Identify which cell holds the provided text, then report its (x, y) central coordinate. 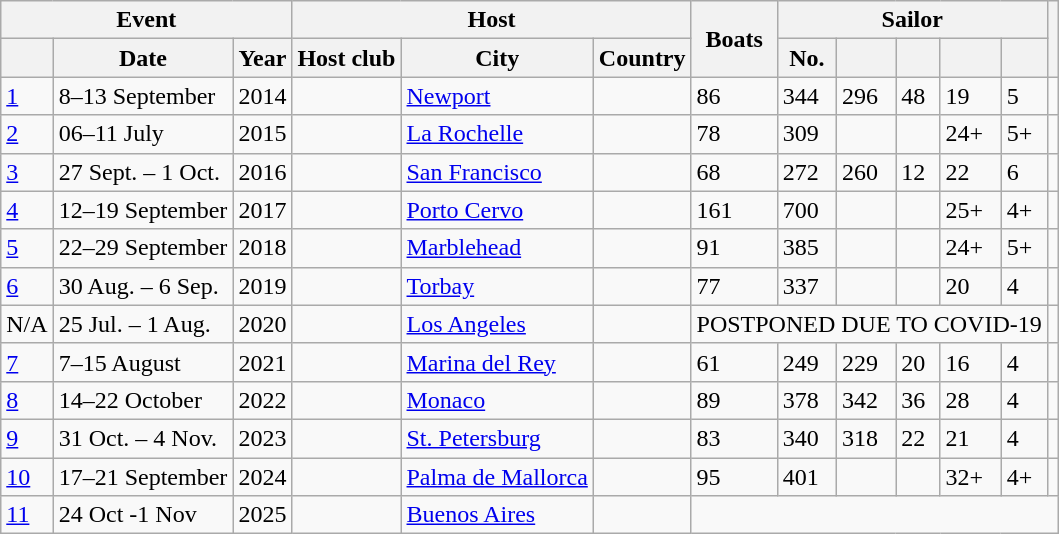
385 (806, 248)
2016 (262, 172)
2025 (262, 515)
25+ (970, 210)
Porto Cervo (497, 210)
161 (734, 210)
700 (806, 210)
25 Jul. – 1 Aug. (143, 324)
27 Sept. – 1 Oct. (143, 172)
2022 (262, 400)
2018 (262, 248)
La Rochelle (497, 134)
9 (27, 438)
14–22 October (143, 400)
2021 (262, 362)
17–21 September (143, 477)
30 Aug. – 6 Sep. (143, 286)
Marblehead (497, 248)
06–11 July (143, 134)
68 (734, 172)
22–29 September (143, 248)
2019 (262, 286)
Host (492, 20)
12–19 September (143, 210)
POSTPONED DUE TO COVID-19 (869, 324)
2024 (262, 477)
Torbay (497, 286)
229 (866, 362)
2020 (262, 324)
Sailor (912, 20)
19 (970, 96)
89 (734, 400)
10 (27, 477)
2023 (262, 438)
296 (866, 96)
318 (866, 438)
2 (27, 134)
16 (970, 362)
Marina del Rey (497, 362)
337 (806, 286)
342 (866, 400)
1 (27, 96)
272 (806, 172)
21 (970, 438)
83 (734, 438)
2015 (262, 134)
No. (806, 58)
48 (918, 96)
249 (806, 362)
401 (806, 477)
78 (734, 134)
7–15 August (143, 362)
77 (734, 286)
31 Oct. – 4 Nov. (143, 438)
Country (642, 58)
260 (866, 172)
7 (27, 362)
3 (27, 172)
8–13 September (143, 96)
Los Angeles (497, 324)
95 (734, 477)
2017 (262, 210)
City (497, 58)
Monaco (497, 400)
11 (27, 515)
28 (970, 400)
344 (806, 96)
309 (806, 134)
Year (262, 58)
Host club (346, 58)
12 (918, 172)
378 (806, 400)
Palma de Mallorca (497, 477)
St. Petersburg (497, 438)
340 (806, 438)
Date (143, 58)
8 (27, 400)
86 (734, 96)
San Francisco (497, 172)
32+ (970, 477)
36 (918, 400)
24 Oct -1 Nov (143, 515)
2014 (262, 96)
Buenos Aires (497, 515)
Event (146, 20)
Boats (734, 39)
91 (734, 248)
61 (734, 362)
N/A (27, 324)
Newport (497, 96)
